Detect which cell encompasses the target text, then output its [X, Y] center coordinate. 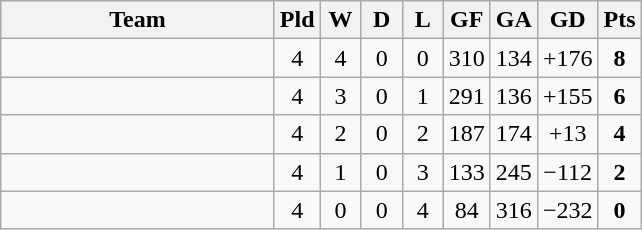
291 [466, 96]
−112 [568, 172]
−232 [568, 210]
310 [466, 58]
187 [466, 134]
84 [466, 210]
+13 [568, 134]
6 [620, 96]
245 [514, 172]
134 [514, 58]
Team [138, 20]
GD [568, 20]
133 [466, 172]
316 [514, 210]
GF [466, 20]
W [340, 20]
174 [514, 134]
136 [514, 96]
+155 [568, 96]
GA [514, 20]
+176 [568, 58]
8 [620, 58]
Pld [297, 20]
D [382, 20]
L [422, 20]
Pts [620, 20]
